Locate the cell with the specified text and output its [X, Y] center coordinate. 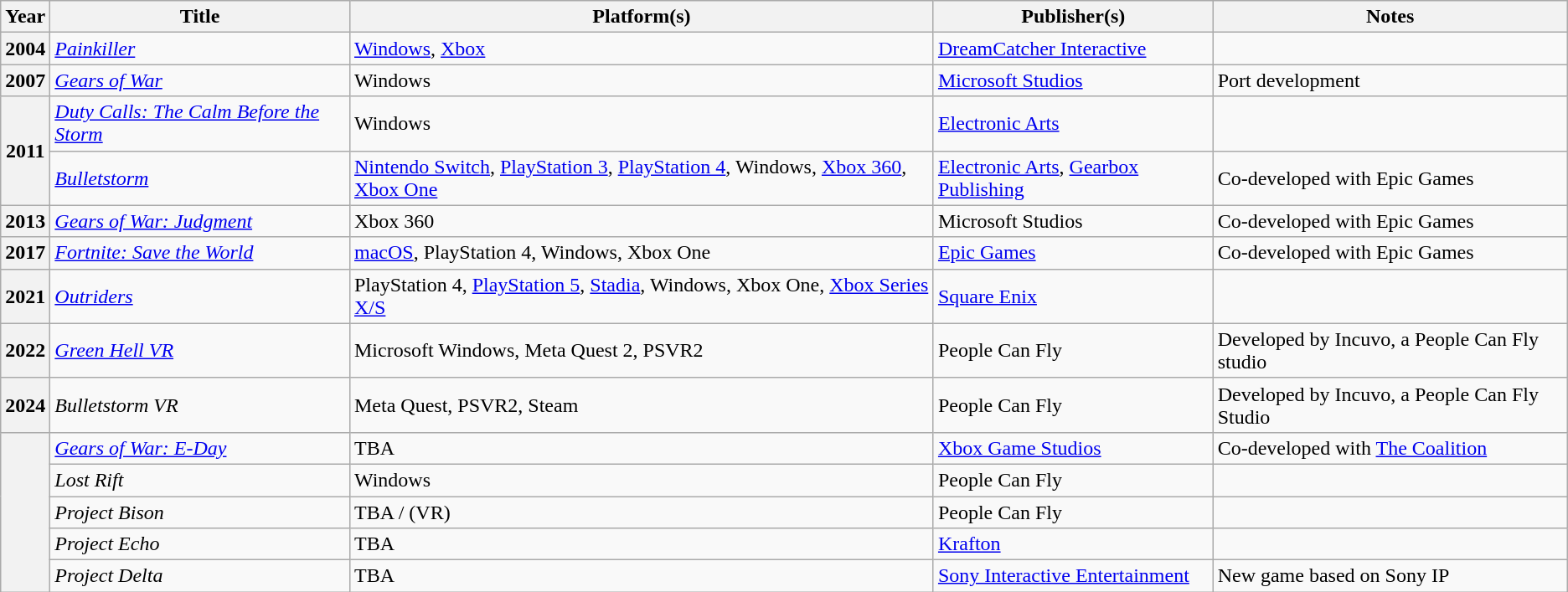
Krafton [1073, 544]
2011 [25, 151]
Sony Interactive Entertainment [1073, 576]
Xbox 360 [642, 221]
2022 [25, 350]
New game based on Sony IP [1390, 576]
Electronic Arts, Gearbox Publishing [1073, 178]
2024 [25, 405]
Duty Calls: The Calm Before the Storm [200, 124]
DreamCatcher Interactive [1073, 49]
macOS, PlayStation 4, Windows, Xbox One [642, 253]
Windows, Xbox [642, 49]
Outriders [200, 296]
Nintendo Switch, PlayStation 3, PlayStation 4, Windows, Xbox 360, Xbox One [642, 178]
Co-developed with The Coalition [1390, 448]
Green Hell VR [200, 350]
Title [200, 17]
Notes [1390, 17]
Developed by Incuvo, a People Can Fly Studio [1390, 405]
Project Delta [200, 576]
2017 [25, 253]
Publisher(s) [1073, 17]
Gears of War: Judgment [200, 221]
Electronic Arts [1073, 124]
2007 [25, 80]
Lost Rift [200, 480]
Fortnite: Save the World [200, 253]
Project Echo [200, 544]
Gears of War [200, 80]
Xbox Game Studios [1073, 448]
Year [25, 17]
Meta Quest, PSVR2, Steam [642, 405]
Developed by Incuvo, a People Can Fly studio [1390, 350]
2021 [25, 296]
Bulletstorm [200, 178]
Port development [1390, 80]
Epic Games [1073, 253]
Square Enix [1073, 296]
Gears of War: E-Day [200, 448]
2004 [25, 49]
TBA / (VR) [642, 512]
Platform(s) [642, 17]
2013 [25, 221]
Microsoft Windows, Meta Quest 2, PSVR2 [642, 350]
PlayStation 4, PlayStation 5, Stadia, Windows, Xbox One, Xbox Series X/S [642, 296]
Project Bison [200, 512]
Painkiller [200, 49]
Bulletstorm VR [200, 405]
